Return the (X, Y) coordinate for the center point of the cell that contains the specified text.  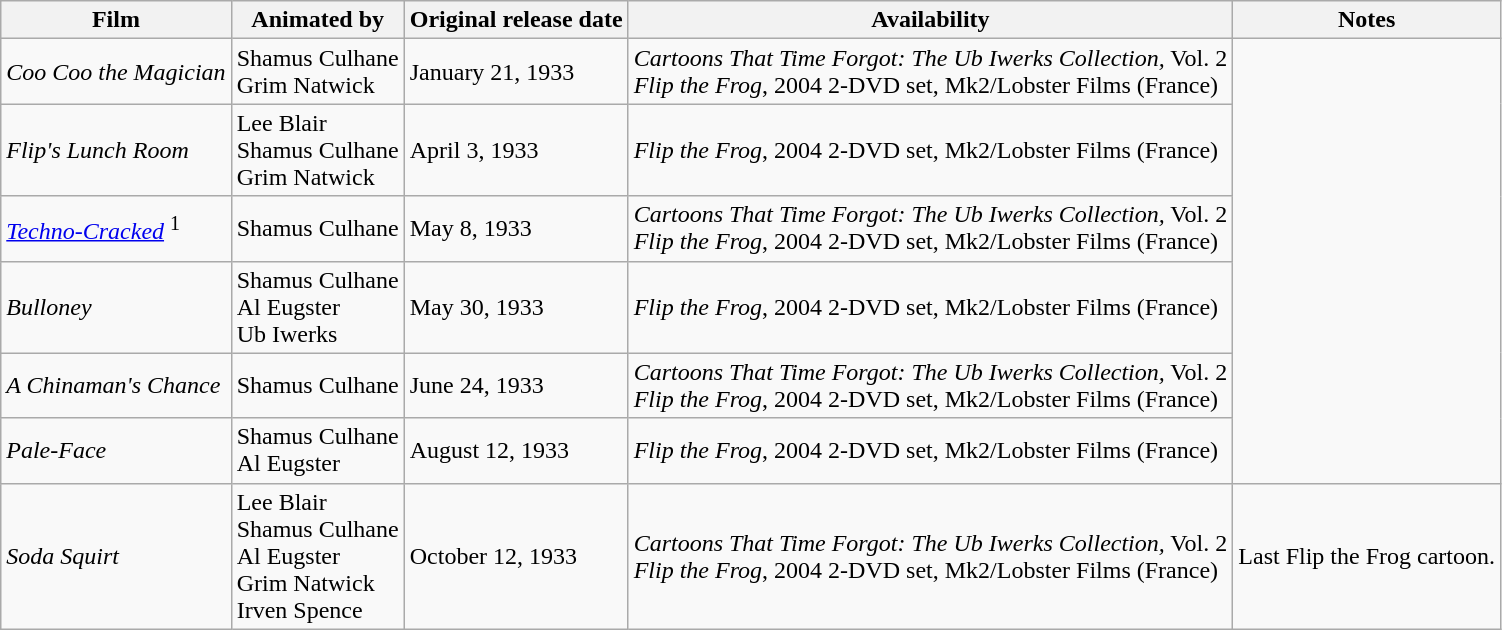
Film (116, 20)
Coo Coo the Magician (116, 72)
October 12, 1933 (516, 556)
Original release date (516, 20)
Techno-Cracked 1 (116, 228)
January 21, 1933 (516, 72)
June 24, 1933 (516, 386)
Soda Squirt (116, 556)
Animated by (318, 20)
Shamus CulhaneGrim Natwick (318, 72)
Notes (1367, 20)
Availability (930, 20)
Shamus CulhaneAl Eugster (318, 450)
Pale-Face (116, 450)
Bulloney (116, 307)
May 8, 1933 (516, 228)
Flip's Lunch Room (116, 150)
A Chinaman's Chance (116, 386)
May 30, 1933 (516, 307)
Shamus CulhaneAl EugsterUb Iwerks (318, 307)
Last Flip the Frog cartoon. (1367, 556)
Lee BlairShamus CulhaneGrim Natwick (318, 150)
August 12, 1933 (516, 450)
April 3, 1933 (516, 150)
Lee BlairShamus CulhaneAl EugsterGrim NatwickIrven Spence (318, 556)
